Pinpoint the cell where the given text exists, returning its [x, y] midpoint coordinate. 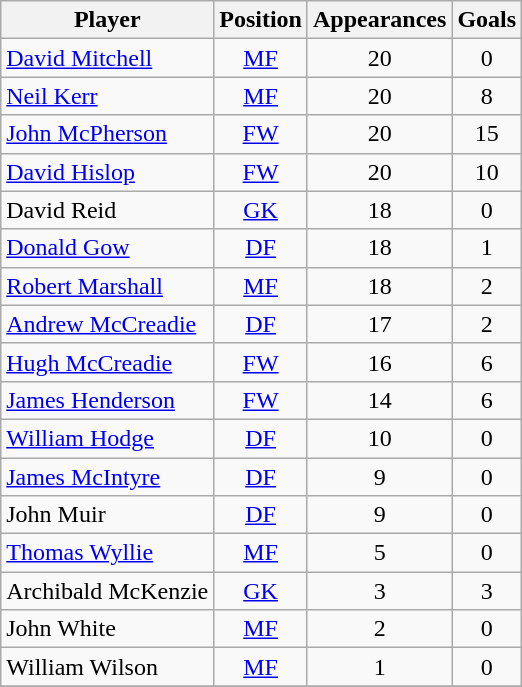
5 [379, 553]
Player [108, 20]
David Hislop [108, 172]
William Wilson [108, 667]
16 [379, 362]
Andrew McCreadie [108, 324]
Donald Gow [108, 248]
Thomas Wyllie [108, 553]
Position [261, 20]
John White [108, 629]
Hugh McCreadie [108, 362]
John McPherson [108, 134]
James McIntyre [108, 477]
John Muir [108, 515]
Robert Marshall [108, 286]
14 [379, 400]
James Henderson [108, 400]
William Hodge [108, 438]
8 [487, 96]
Archibald McKenzie [108, 591]
Neil Kerr [108, 96]
Appearances [379, 20]
15 [487, 134]
Goals [487, 20]
David Reid [108, 210]
David Mitchell [108, 58]
17 [379, 324]
